From the cell containing the given text, extract its center point as (x, y) coordinate. 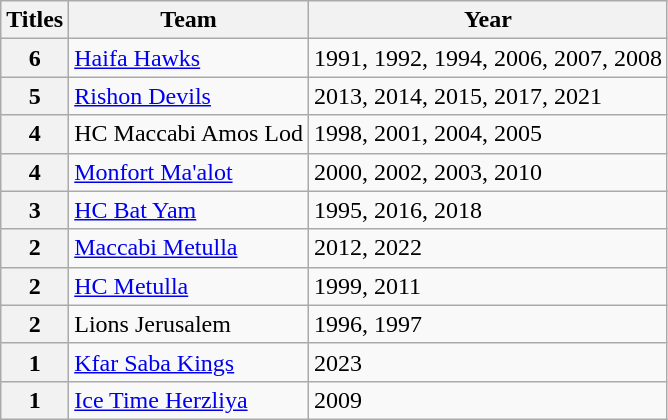
1996, 1997 (488, 324)
2000, 2002, 2003, 2010 (488, 172)
1999, 2011 (488, 286)
5 (35, 96)
1995, 2016, 2018 (488, 210)
2009 (488, 400)
2023 (488, 362)
Rishon Devils (189, 96)
2012, 2022 (488, 248)
Team (189, 20)
Monfort Ma'alot (189, 172)
1991, 1992, 1994, 2006, 2007, 2008 (488, 58)
HC Metulla (189, 286)
Haifa Hawks (189, 58)
Year (488, 20)
HC Maccabi Amos Lod (189, 134)
Ice Time Herzliya (189, 400)
HC Bat Yam (189, 210)
6 (35, 58)
1998, 2001, 2004, 2005 (488, 134)
2013, 2014, 2015, 2017, 2021 (488, 96)
Lions Jerusalem (189, 324)
3 (35, 210)
Kfar Saba Kings (189, 362)
Maccabi Metulla (189, 248)
Titles (35, 20)
